Detect which cell encompasses the target text, then output its [x, y] center coordinate. 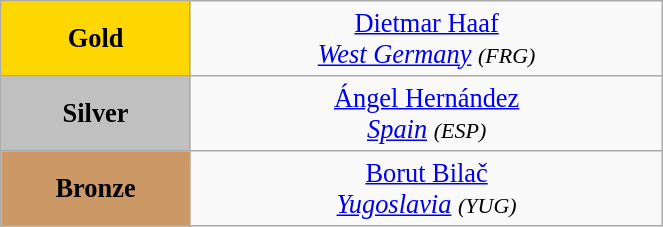
Dietmar HaafWest Germany (FRG) [426, 38]
Ángel HernándezSpain (ESP) [426, 112]
Borut BilačYugoslavia (YUG) [426, 188]
Silver [96, 112]
Gold [96, 38]
Bronze [96, 188]
